Locate the cell with the specified text and output its (X, Y) center coordinate. 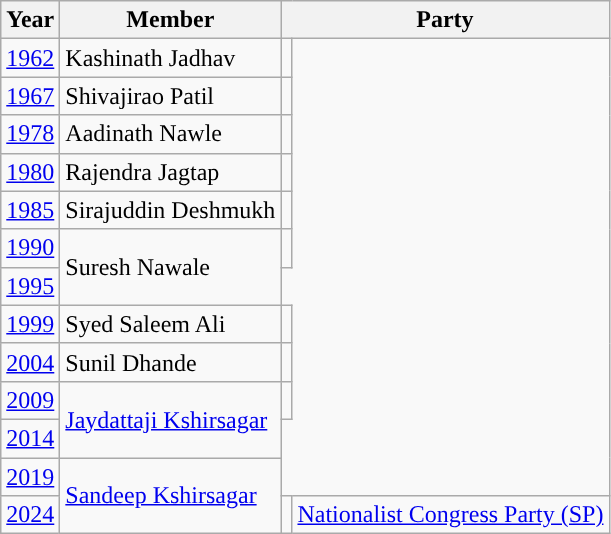
Party (445, 20)
Kashinath Jadhav (170, 58)
2014 (30, 438)
Year (30, 20)
Suresh Nawale (170, 267)
1980 (30, 172)
1985 (30, 210)
1995 (30, 286)
Shivajirao Patil (170, 96)
2004 (30, 362)
1978 (30, 134)
Member (170, 20)
1990 (30, 248)
2019 (30, 477)
Aadinath Nawle (170, 134)
Sirajuddin Deshmukh (170, 210)
Syed Saleem Ali (170, 324)
Jaydattaji Kshirsagar (170, 419)
2009 (30, 400)
1967 (30, 96)
Nationalist Congress Party (SP) (450, 515)
Sunil Dhande (170, 362)
Rajendra Jagtap (170, 172)
1999 (30, 324)
1962 (30, 58)
Sandeep Kshirsagar (170, 496)
2024 (30, 515)
